Detect which cell encompasses the target text, then output its [X, Y] center coordinate. 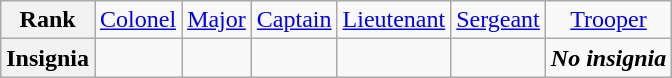
Lieutenant [394, 20]
No insignia [608, 58]
Trooper [608, 20]
Sergeant [498, 20]
Insignia [48, 58]
Colonel [138, 20]
Rank [48, 20]
Major [217, 20]
Captain [294, 20]
